Locate the cell with the specified text and output its [x, y] center coordinate. 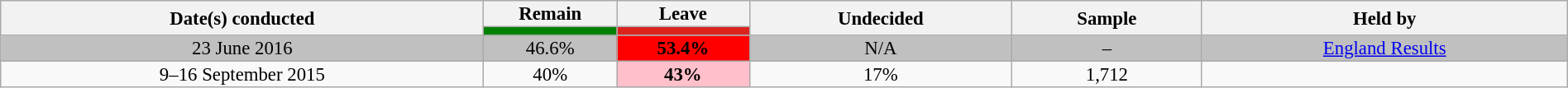
53.4% [683, 49]
Leave [683, 14]
43% [683, 75]
Undecided [880, 18]
Held by [1384, 18]
N/A [880, 49]
– [1107, 49]
23 June 2016 [242, 49]
9–16 September 2015 [242, 75]
Remain [551, 14]
Date(s) conducted [242, 18]
Sample [1107, 18]
40% [551, 75]
1,712 [1107, 75]
17% [880, 75]
England Results [1384, 49]
46.6% [551, 49]
